Search for the cell housing the specified text and yield its [x, y] center coordinate. 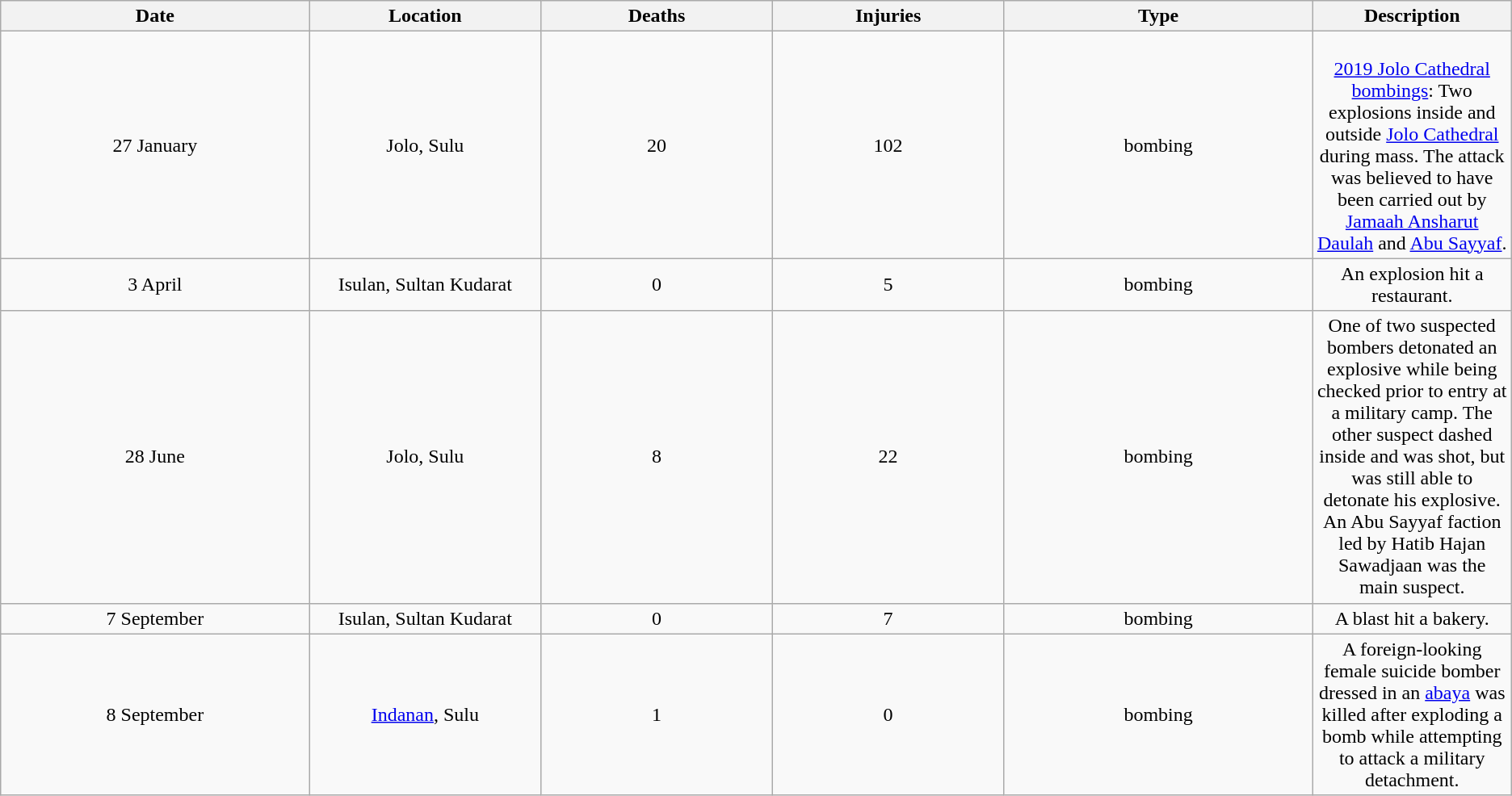
Date [155, 16]
3 April [155, 284]
7 September [155, 618]
A foreign-looking female suicide bomber dressed in an abaya was killed after exploding a bomb while attempting to attack a military detachment. [1412, 714]
An explosion hit a restaurant. [1412, 284]
5 [888, 284]
7 [888, 618]
102 [888, 145]
20 [657, 145]
28 June [155, 457]
Indanan, Sulu [425, 714]
Description [1412, 16]
Type [1158, 16]
8 September [155, 714]
Location [425, 16]
8 [657, 457]
1 [657, 714]
Deaths [657, 16]
A blast hit a bakery. [1412, 618]
Injuries [888, 16]
27 January [155, 145]
22 [888, 457]
